Pinpoint the cell where the given text exists, returning its [X, Y] midpoint coordinate. 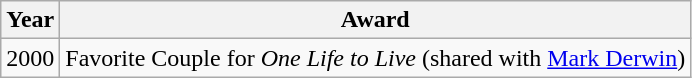
Favorite Couple for One Life to Live (shared with Mark Derwin) [376, 58]
Award [376, 20]
2000 [30, 58]
Year [30, 20]
